Detect which cell encompasses the target text, then output its [X, Y] center coordinate. 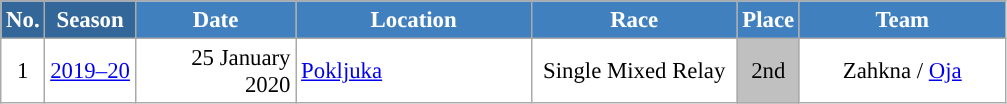
Single Mixed Relay [634, 72]
Location [414, 20]
Pokljuka [414, 72]
Team [902, 20]
Zahkna / Oja [902, 72]
2019–20 [90, 72]
1 [23, 72]
Race [634, 20]
Season [90, 20]
Date [216, 20]
No. [23, 20]
25 January 2020 [216, 72]
Place [768, 20]
2nd [768, 72]
